Provide the (x, y) coordinate of the cell's center where the given text is located.  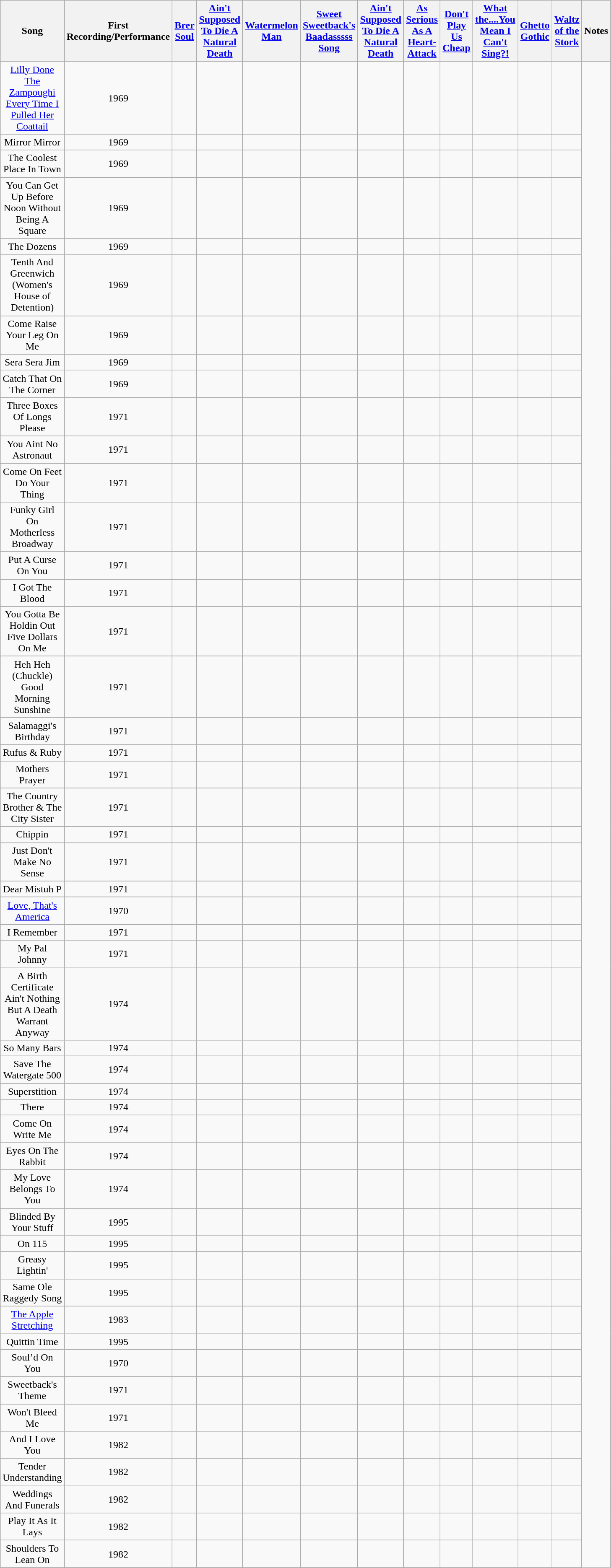
I Remember (32, 932)
Lilly Done The Zampoughi Every Time I Pulled Her Coattail (32, 98)
Mothers Prayer (32, 775)
Ghetto Gothic (535, 31)
Soul’d On You (32, 1363)
Catch That On The Corner (32, 384)
You Aint No Astronaut (32, 449)
Don't Play Us Cheap (457, 31)
As Serious As A Heart-Attack (422, 31)
Waltz of the Stork (567, 31)
I Got The Blood (32, 593)
My Pal Johnny (32, 954)
Won't Bleed Me (32, 1418)
So Many Bars (32, 1048)
First Recording/Performance (118, 31)
Three Boxes Of Longs Please (32, 417)
And I Love You (32, 1445)
Tender Understanding (32, 1472)
Chippin (32, 835)
Same Ole Raggedy Song (32, 1293)
Eyes On The Rabbit (32, 1156)
The Dozens (32, 246)
Song (32, 31)
Shoulders To Lean On (32, 1554)
The Apple Stretching (32, 1319)
Weddings And Funerals (32, 1500)
A Birth Certificate Ain't Nothing But A Death Warrant Anyway (32, 1003)
1983 (118, 1319)
Love, That's America (32, 910)
Sweetback's Theme (32, 1390)
Come On Feet Do Your Thing (32, 483)
Brer Soul (185, 31)
Heh Heh (Chuckle) Good Morning Sunshine (32, 687)
Play It As It Lays (32, 1527)
What the....You Mean I Can't Sing?! (495, 31)
Sweet Sweetback's Baadasssss Song (329, 31)
Save The Watergate 500 (32, 1070)
Mirror Mirror (32, 142)
Notes (596, 31)
Salamaggi's Birthday (32, 731)
Greasy Lightin' (32, 1265)
You Gotta Be Holdin Out Five Dollars On Me (32, 631)
The Coolest Place In Town (32, 163)
Tenth And Greenwich (Women's House of Detention) (32, 285)
Dear Mistuh P (32, 889)
Watermelon Man (272, 31)
Just Don't Make No Sense (32, 862)
On 115 (32, 1244)
Come Raise Your Leg On Me (32, 335)
Sera Sera Jim (32, 362)
The Country Brother & The City Sister (32, 807)
Superstition (32, 1091)
Rufus & Ruby (32, 753)
My Love Belongs To You (32, 1189)
There (32, 1107)
You Can Get Up Before Noon Without Being A Square (32, 208)
Funky Girl On Motherless Broadway (32, 527)
Come On Write Me (32, 1129)
Put A Curse On You (32, 566)
Blinded By Your Stuff (32, 1222)
Quittin Time (32, 1341)
